Return the (x, y) coordinate for the center point of the cell that contains the specified text.  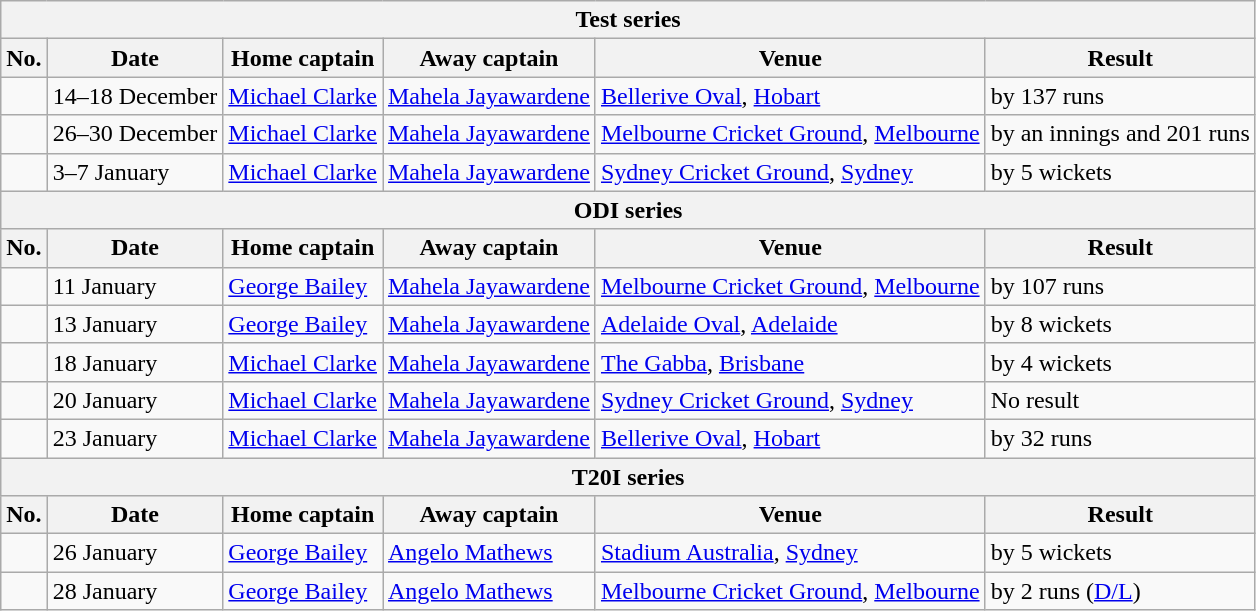
26 January (135, 553)
by an innings and 201 runs (1120, 134)
by 137 runs (1120, 96)
23 January (135, 438)
14–18 December (135, 96)
Stadium Australia, Sydney (790, 553)
11 January (135, 286)
by 4 wickets (1120, 362)
Adelaide Oval, Adelaide (790, 324)
3–7 January (135, 172)
T20I series (628, 477)
26–30 December (135, 134)
by 8 wickets (1120, 324)
20 January (135, 400)
ODI series (628, 210)
No result (1120, 400)
The Gabba, Brisbane (790, 362)
18 January (135, 362)
13 January (135, 324)
28 January (135, 591)
by 32 runs (1120, 438)
Test series (628, 20)
by 107 runs (1120, 286)
by 2 runs (D/L) (1120, 591)
